For the text-containing cell, return its midpoint in (X, Y) coordinate format. 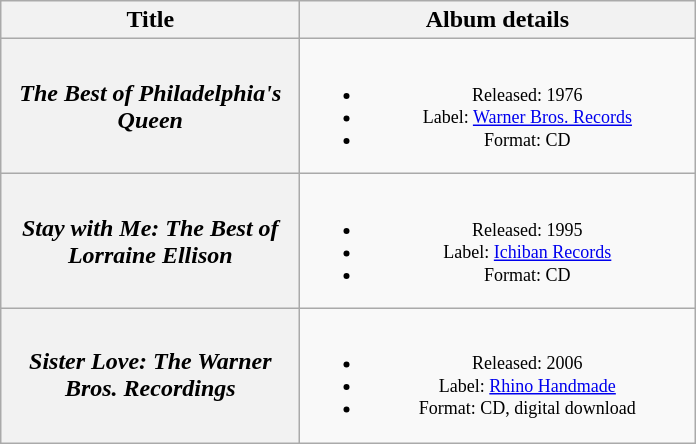
Title (150, 20)
Sister Love: The Warner Bros. Recordings (150, 376)
The Best of Philadelphia's Queen (150, 106)
Released: 1995Label: Ichiban RecordsFormat: CD (498, 240)
Album details (498, 20)
Released: 1976Label: Warner Bros. RecordsFormat: CD (498, 106)
Stay with Me: The Best of Lorraine Ellison (150, 240)
Released: 2006Label: Rhino HandmadeFormat: CD, digital download (498, 376)
